Capture the cell that displays the provided text and extract its (x, y) central coordinate. 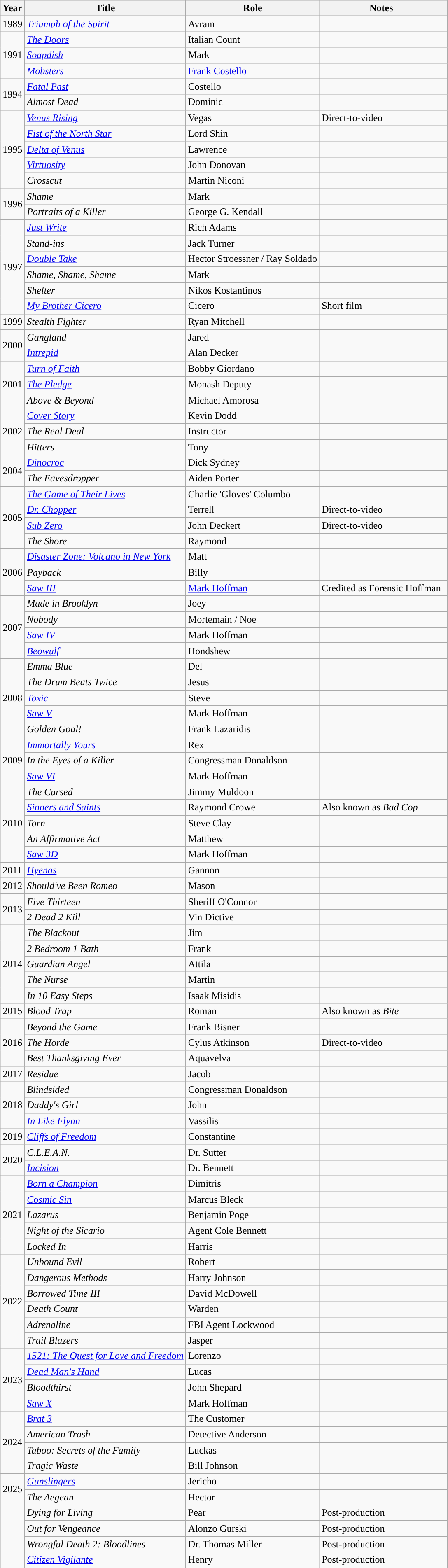
Jesus (252, 682)
Taboo: Secrets of the Family (105, 1450)
Detective Anderson (252, 1434)
In the Eyes of a Killer (105, 761)
Emma Blue (105, 666)
Steve Clay (252, 823)
Rex (252, 745)
Born a Champion (105, 1183)
Mortemain / Noe (252, 619)
Saw III (105, 588)
Disaster Zone: Volcano in New York (105, 557)
Henry (252, 1560)
Borrowed Time III (105, 1293)
FBI Agent Lockwood (252, 1325)
The Pledge (105, 384)
American Trash (105, 1434)
2020 (12, 1160)
Guardian Angel (105, 964)
Year (12, 8)
Just Write (105, 228)
Bobby Giordano (252, 369)
Vassilis (252, 1121)
2011 (12, 870)
My Brother Cicero (105, 306)
Cover Story (105, 415)
Sub Zero (105, 525)
In Like Flynn (105, 1121)
Billy (252, 572)
Frank Lazaridis (252, 729)
2023 (12, 1379)
Fist of the North Star (105, 133)
Stealth Fighter (105, 322)
Gangland (105, 337)
Best Thanksgiving Ever (105, 1058)
Jim (252, 933)
2016 (12, 1043)
Wrongful Death 2: Bloodlines (105, 1544)
Out for Vengeance (105, 1528)
Harris (252, 1246)
The Aegean (105, 1497)
C.L.E.A.N. (105, 1152)
Bloodthirst (105, 1387)
The Blackout (105, 933)
Michael Amorosa (252, 400)
Unbound Evil (105, 1262)
Alonzo Gurski (252, 1528)
2006 (12, 572)
Saw VI (105, 776)
Role (252, 8)
Charlie 'Gloves' Columbo (252, 494)
Toxic (105, 698)
2000 (12, 345)
Raymond (252, 541)
Frank Costello (252, 71)
2017 (12, 1074)
Ryan Mitchell (252, 322)
Made in Brooklyn (105, 604)
Hyenas (105, 870)
Five Thirteen (105, 901)
Saw 3D (105, 854)
Bill Johnson (252, 1466)
Cicero (252, 306)
Monash Deputy (252, 384)
Intrepid (105, 353)
In 10 Easy Steps (105, 996)
The Nurse (105, 980)
Credited as Forensic Hoffman (381, 588)
Gunslingers (105, 1482)
1996 (12, 204)
Hondshew (252, 651)
Attila (252, 964)
Locked In (105, 1246)
Nobody (105, 619)
Title (105, 8)
Joey (252, 604)
Vegas (252, 118)
Daddy's Girl (105, 1105)
Beyond the Game (105, 1027)
Mason (252, 886)
Shelter (105, 290)
Night of the Sicario (105, 1231)
Above & Beyond (105, 400)
Citizen Vigilante (105, 1560)
2013 (12, 909)
Nikos Kostantinos (252, 290)
2005 (12, 518)
Dinocroc (105, 463)
Costello (252, 86)
John Shepard (252, 1387)
The Customer (252, 1419)
Dr. Bennett (252, 1168)
Dangerous Methods (105, 1278)
Triumph of the Spirit (105, 24)
1995 (12, 149)
Dimitris (252, 1183)
Del (252, 666)
2008 (12, 698)
Frank Bisner (252, 1027)
Lorenzo (252, 1356)
Shame, Shame, Shame (105, 275)
2 Bedroom 1 Bath (105, 948)
2 Dead 2 Kill (105, 917)
1999 (12, 322)
Frank (252, 948)
Isaak Misidis (252, 996)
Lucas (252, 1372)
Stand-ins (105, 243)
Cylus Atkinson (252, 1043)
Hector Stroessner / Ray Soldado (252, 259)
Lawrence (252, 149)
Dick Sydney (252, 463)
Delta of Venus (105, 149)
Double Take (105, 259)
2001 (12, 384)
Beowulf (105, 651)
An Affirmative Act (105, 839)
Warden (252, 1309)
2009 (12, 761)
Portraits of a Killer (105, 212)
2012 (12, 886)
Jericho (252, 1482)
Cosmic Sin (105, 1199)
2002 (12, 431)
Torn (105, 823)
Immortally Yours (105, 745)
1989 (12, 24)
Blindsided (105, 1090)
Jasper (252, 1340)
1521: The Quest for Love and Freedom (105, 1356)
Kevin Dodd (252, 415)
2015 (12, 1011)
2004 (12, 471)
The Cursed (105, 792)
Aiden Porter (252, 478)
Death Count (105, 1309)
Rich Adams (252, 228)
Almost Dead (105, 102)
Turn of Faith (105, 369)
Harry Johnson (252, 1278)
Alan Decker (252, 353)
Dr. Chopper (105, 510)
Raymond Crowe (252, 807)
The Drum Beats Twice (105, 682)
Jimmy Muldoon (252, 792)
2014 (12, 964)
Benjamin Poge (252, 1215)
1991 (12, 55)
The Game of Their Lives (105, 494)
Tragic Waste (105, 1466)
Agent Cole Bennett (252, 1231)
John (252, 1105)
Italian Count (252, 40)
David McDowell (252, 1293)
Saw V (105, 714)
Pear (252, 1513)
Also known as Bite (381, 1011)
Short film (381, 306)
Steve (252, 698)
2018 (12, 1105)
Hitters (105, 447)
Jack Turner (252, 243)
Avram (252, 24)
1997 (12, 267)
Luckas (252, 1450)
Golden Goal! (105, 729)
Incision (105, 1168)
The Horde (105, 1043)
Martin (252, 980)
Vin Dictive (252, 917)
The Eavesdropper (105, 478)
Robert (252, 1262)
Brat 3 (105, 1419)
The Shore (105, 541)
2024 (12, 1442)
Saw IV (105, 635)
Constantine (252, 1136)
Also known as Bad Cop (381, 807)
Lord Shin (252, 133)
Dead Man's Hand (105, 1372)
Mobsters (105, 71)
The Doors (105, 40)
Venus Rising (105, 118)
Sheriff O'Connor (252, 901)
Soapdish (105, 55)
Jacob (252, 1074)
Virtuosity (105, 165)
Martin Niconi (252, 180)
Should've Been Romeo (105, 886)
Shame (105, 196)
2007 (12, 627)
2022 (12, 1301)
Sinners and Saints (105, 807)
Dominic (252, 102)
George G. Kendall (252, 212)
2021 (12, 1215)
Instructor (252, 431)
Blood Trap (105, 1011)
Trail Blazers (105, 1340)
John Donovan (252, 165)
The Real Deal (105, 431)
1994 (12, 94)
Residue (105, 1074)
Matthew (252, 839)
Dying for Living (105, 1513)
Roman (252, 1011)
Fatal Past (105, 86)
Payback (105, 572)
John Deckert (252, 525)
Adrenaline (105, 1325)
2025 (12, 1489)
Tony (252, 447)
Crosscut (105, 180)
Gannon (252, 870)
Marcus Bleck (252, 1199)
Dr. Thomas Miller (252, 1544)
Aquavelva (252, 1058)
2019 (12, 1136)
Matt (252, 557)
Terrell (252, 510)
Hector (252, 1497)
Dr. Sutter (252, 1152)
Cliffs of Freedom (105, 1136)
Saw X (105, 1403)
2010 (12, 823)
Jared (252, 337)
Notes (381, 8)
Lazarus (105, 1215)
